Pinpoint the cell where the given text exists, returning its (X, Y) midpoint coordinate. 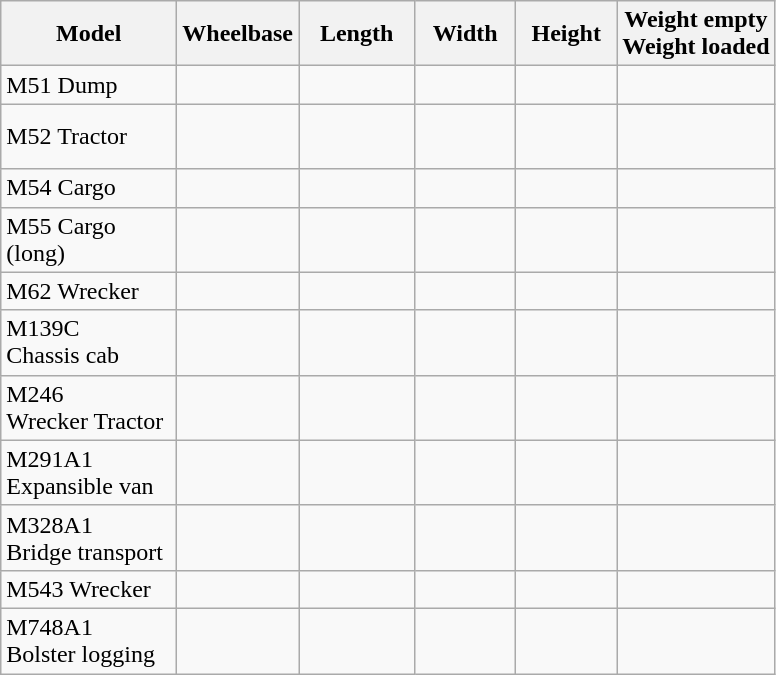
Wheelbase (238, 34)
M291A1 Expansible van (89, 472)
M328A1 Bridge transport (89, 538)
M62 Wrecker (89, 291)
Height (566, 34)
Width (466, 34)
Length (357, 34)
Weight empty Weight loaded (696, 34)
M55 Cargo (long) (89, 240)
M748A1 Bolster logging (89, 640)
M246 Wrecker Tractor (89, 408)
M139C Chassis cab (89, 342)
M54 Cargo (89, 188)
Model (89, 34)
M51 Dump (89, 85)
M543 Wrecker (89, 589)
M52 Tractor (89, 136)
